Capture the cell that displays the provided text and extract its [x, y] central coordinate. 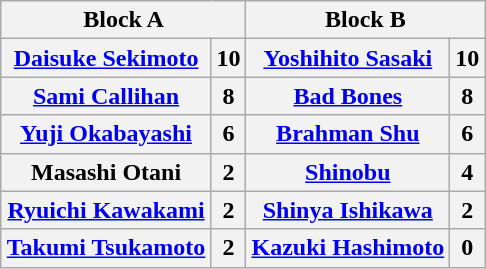
Block A [124, 20]
Masashi Otani [106, 172]
Yuji Okabayashi [106, 134]
Block B [366, 20]
Ryuichi Kawakami [106, 210]
Yoshihito Sasaki [348, 58]
4 [468, 172]
Takumi Tsukamoto [106, 248]
Shinobu [348, 172]
Bad Bones [348, 96]
0 [468, 248]
Brahman Shu [348, 134]
Sami Callihan [106, 96]
Kazuki Hashimoto [348, 248]
Daisuke Sekimoto [106, 58]
Shinya Ishikawa [348, 210]
